Identify which cell holds the provided text, then report its (x, y) central coordinate. 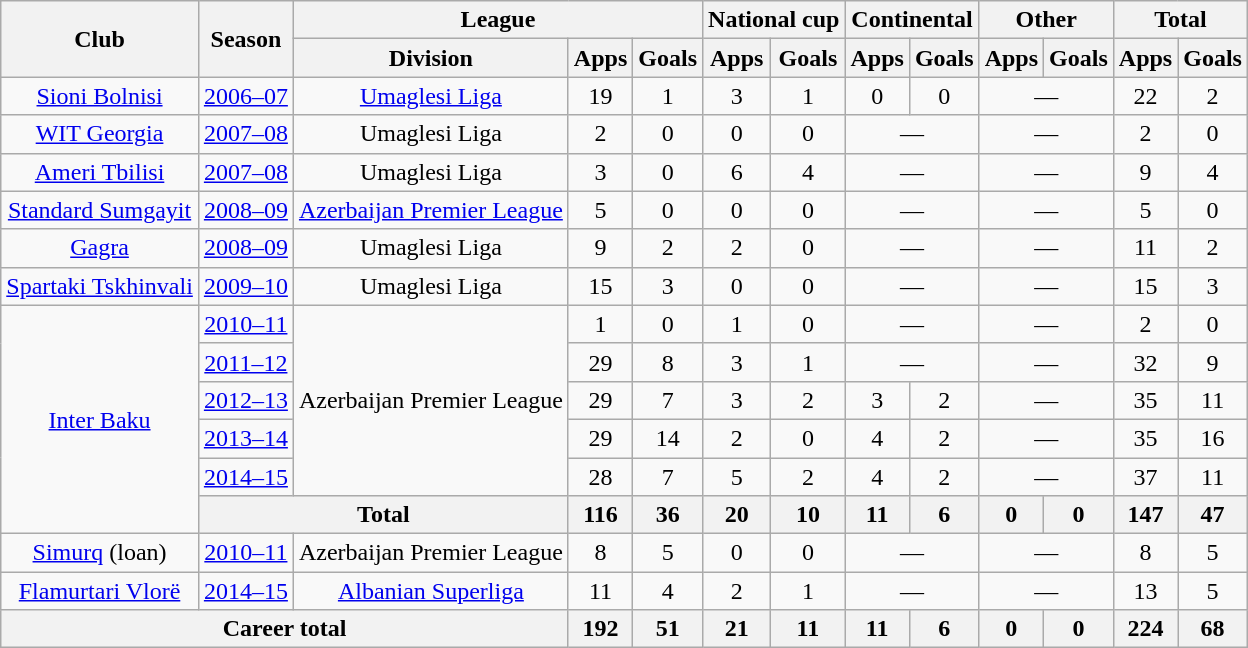
192 (600, 629)
51 (668, 629)
2009–10 (246, 286)
32 (1145, 362)
21 (737, 629)
Inter Baku (100, 419)
Season (246, 39)
224 (1145, 629)
2011–12 (246, 362)
Division (430, 58)
Simurq (loan) (100, 553)
2006–07 (246, 96)
Albanian Superliga (430, 591)
National cup (774, 20)
28 (600, 477)
Spartaki Tskhinvali (100, 286)
22 (1145, 96)
Career total (285, 629)
68 (1213, 629)
47 (1213, 515)
13 (1145, 591)
20 (737, 515)
Other (1046, 20)
19 (600, 96)
League (498, 20)
116 (600, 515)
37 (1145, 477)
2013–14 (246, 438)
2012–13 (246, 400)
147 (1145, 515)
10 (808, 515)
Continental (912, 20)
Sioni Bolnisi (100, 96)
Gagra (100, 248)
WIT Georgia (100, 134)
16 (1213, 438)
14 (668, 438)
Ameri Tbilisi (100, 172)
Standard Sumgayit (100, 210)
Club (100, 39)
Flamurtari Vlorë (100, 591)
36 (668, 515)
